Pinpoint the cell where the given text exists, returning its [x, y] midpoint coordinate. 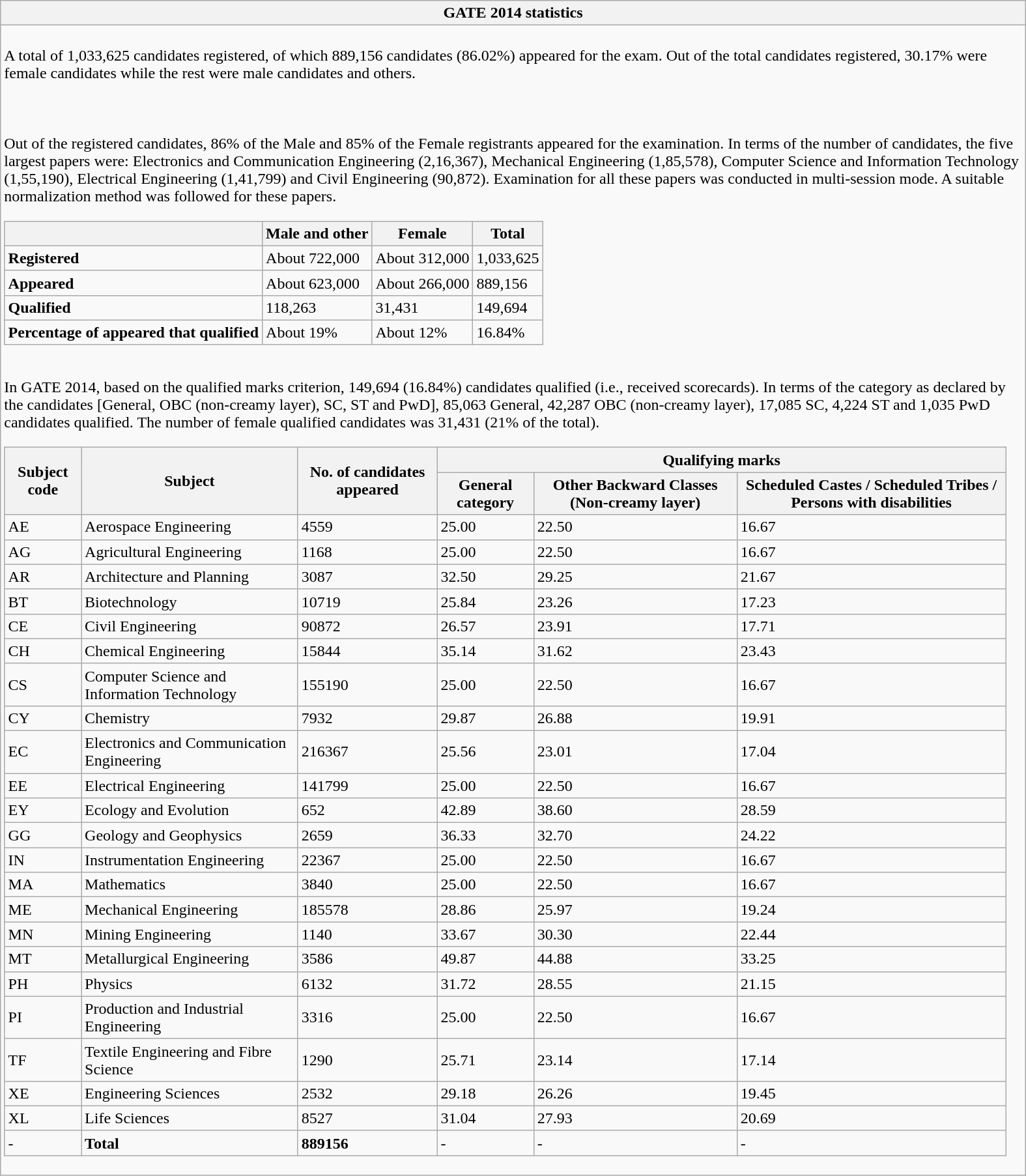
Agricultural Engineering [190, 552]
44.88 [635, 959]
25.97 [635, 910]
Life Sciences [190, 1118]
20.69 [872, 1118]
CH [43, 651]
30.30 [635, 934]
23.91 [635, 626]
No. of candidates appeared [367, 481]
ME [43, 910]
31.04 [485, 1118]
AE [43, 527]
1290 [367, 1059]
Civil Engineering [190, 626]
Production and Industrial Engineering [190, 1018]
19.91 [872, 718]
25.71 [485, 1059]
PI [43, 1018]
Textile Engineering and Fibre Science [190, 1059]
4559 [367, 527]
25.56 [485, 752]
EY [43, 810]
24.22 [872, 835]
MN [43, 934]
23.14 [635, 1059]
889,156 [508, 283]
IN [43, 860]
155190 [367, 684]
27.93 [635, 1118]
35.14 [485, 651]
EE [43, 786]
149,694 [508, 308]
25.84 [485, 601]
GG [43, 835]
Qualifying marks [722, 460]
29.25 [635, 577]
7932 [367, 718]
TF [43, 1059]
38.60 [635, 810]
CE [43, 626]
8527 [367, 1118]
Chemical Engineering [190, 651]
28.86 [485, 910]
About 266,000 [422, 283]
118,263 [317, 308]
90872 [367, 626]
AR [43, 577]
26.88 [635, 718]
Male and other [317, 233]
Electrical Engineering [190, 786]
22.44 [872, 934]
26.57 [485, 626]
32.70 [635, 835]
CS [43, 684]
About 19% [317, 332]
CY [43, 718]
36.33 [485, 835]
EC [43, 752]
889156 [367, 1143]
185578 [367, 910]
652 [367, 810]
Mechanical Engineering [190, 910]
GATE 2014 statistics [513, 13]
1140 [367, 934]
28.59 [872, 810]
2659 [367, 835]
XL [43, 1118]
Subject [190, 481]
19.45 [872, 1093]
17.23 [872, 601]
Physics [190, 984]
About 623,000 [317, 283]
Electronics and Communication Engineering [190, 752]
23.01 [635, 752]
19.24 [872, 910]
3316 [367, 1018]
XE [43, 1093]
28.55 [635, 984]
42.89 [485, 810]
Female [422, 233]
General category [485, 494]
17.71 [872, 626]
31.62 [635, 651]
PH [43, 984]
3087 [367, 577]
Qualified [133, 308]
Instrumentation Engineering [190, 860]
Computer Science and Information Technology [190, 684]
Scheduled Castes / Scheduled Tribes / Persons with disabilities [872, 494]
29.18 [485, 1093]
Percentage of appeared that qualified [133, 332]
15844 [367, 651]
About 312,000 [422, 258]
Mining Engineering [190, 934]
23.26 [635, 601]
Other Backward Classes (Non-creamy layer) [635, 494]
3586 [367, 959]
216367 [367, 752]
Metallurgical Engineering [190, 959]
141799 [367, 786]
AG [43, 552]
6132 [367, 984]
26.26 [635, 1093]
1168 [367, 552]
31,431 [422, 308]
About 722,000 [317, 258]
17.14 [872, 1059]
Ecology and Evolution [190, 810]
21.15 [872, 984]
Architecture and Planning [190, 577]
Mathematics [190, 885]
Geology and Geophysics [190, 835]
BT [43, 601]
1,033,625 [508, 258]
Appeared [133, 283]
33.67 [485, 934]
21.67 [872, 577]
MA [43, 885]
31.72 [485, 984]
23.43 [872, 651]
Subject code [43, 481]
About 12% [422, 332]
16.84% [508, 332]
Registered [133, 258]
Chemistry [190, 718]
22367 [367, 860]
32.50 [485, 577]
10719 [367, 601]
MT [43, 959]
2532 [367, 1093]
3840 [367, 885]
29.87 [485, 718]
Biotechnology [190, 601]
33.25 [872, 959]
49.87 [485, 959]
17.04 [872, 752]
Aerospace Engineering [190, 527]
Engineering Sciences [190, 1093]
